Detect which cell encompasses the target text, then output its [x, y] center coordinate. 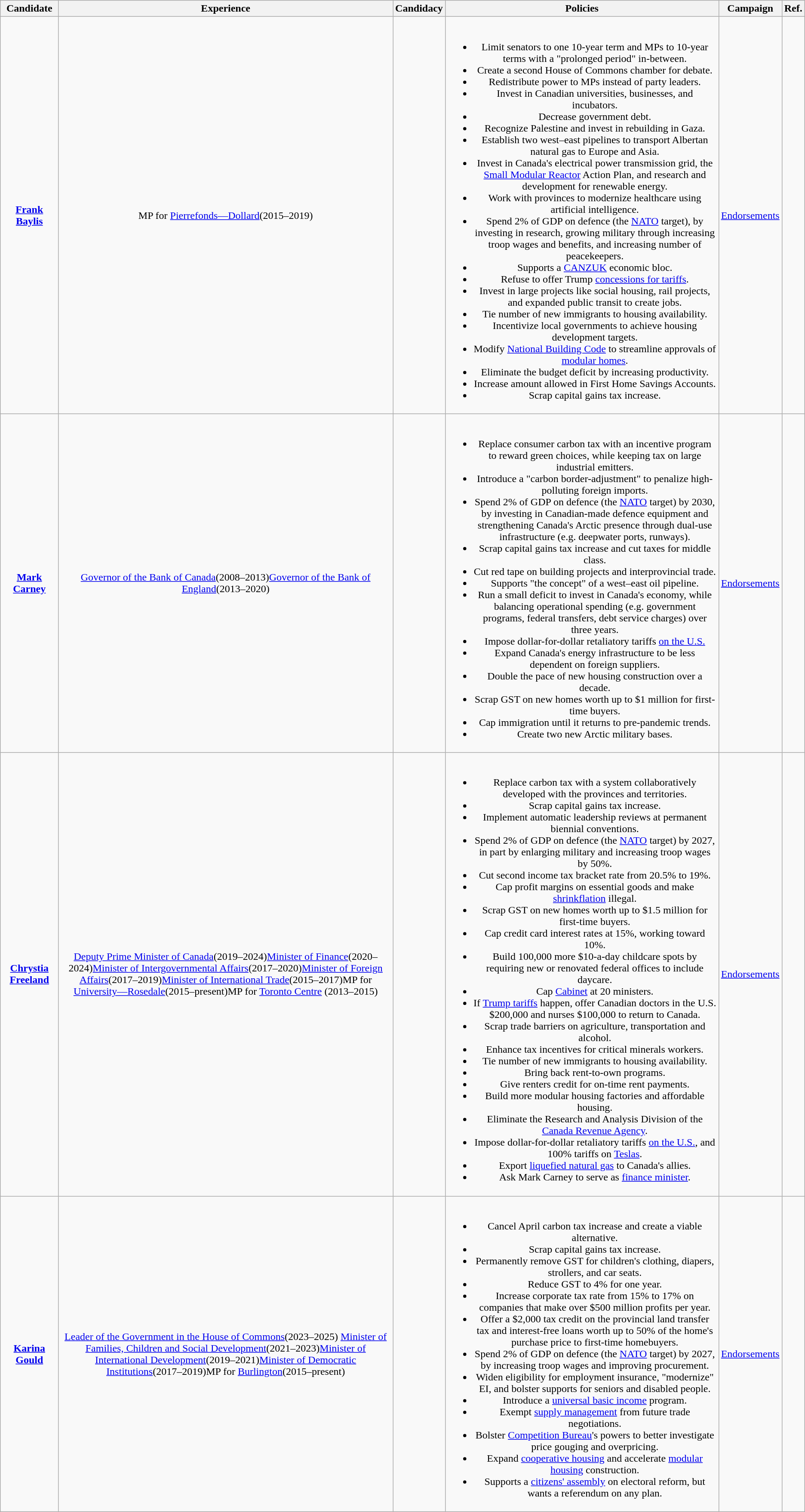
Ref. [793, 9]
Experience [226, 9]
Karina Gould [29, 1354]
Mark Carney [29, 583]
Governor of the Bank of Canada(2008–2013)Governor of the Bank of England(2013–2020) [226, 583]
Campaign [750, 9]
Frank Baylis [29, 215]
Policies [582, 9]
Chrystia Freeland [29, 974]
Candidate [29, 9]
Candidacy [419, 9]
MP for Pierrefonds—Dollard(2015–2019) [226, 215]
